Capture the cell that displays the provided text and extract its (X, Y) central coordinate. 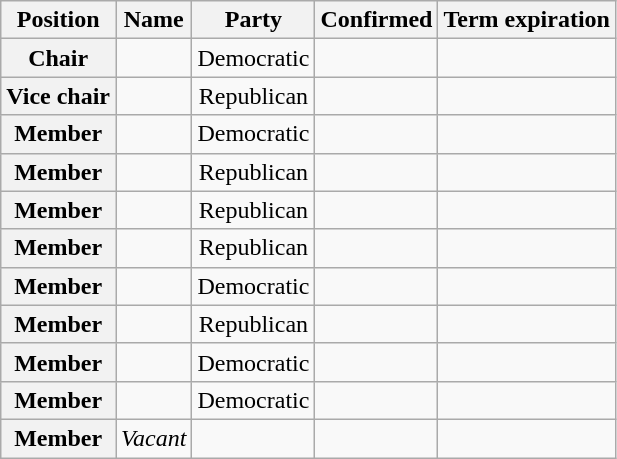
Term expiration (526, 20)
Vacant (154, 438)
Name (154, 20)
Chair (58, 58)
Position (58, 20)
Vice chair (58, 96)
Confirmed (376, 20)
Party (254, 20)
